For the text-containing cell, return its midpoint in [X, Y] coordinate format. 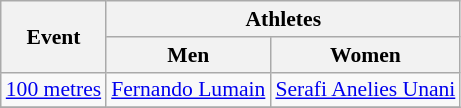
Serafi Anelies Unani [365, 90]
Athletes [283, 19]
100 metres [54, 90]
Men [188, 55]
Fernando Lumain [188, 90]
Women [365, 55]
Event [54, 36]
